Detect which cell encompasses the target text, then output its [X, Y] center coordinate. 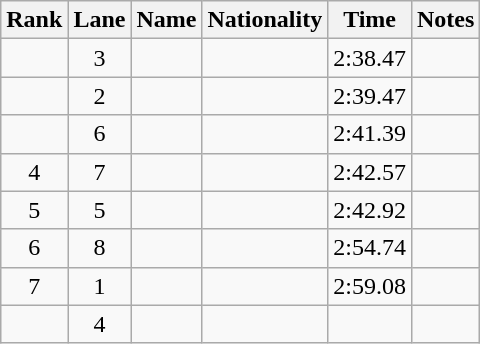
2:59.08 [370, 286]
Notes [445, 20]
2:38.47 [370, 58]
Lane [100, 20]
Name [166, 20]
2:42.57 [370, 172]
8 [100, 248]
Nationality [265, 20]
2:39.47 [370, 96]
2:42.92 [370, 210]
1 [100, 286]
2 [100, 96]
2:41.39 [370, 134]
3 [100, 58]
Rank [34, 20]
2:54.74 [370, 248]
Time [370, 20]
